Search for the cell housing the specified text and yield its [x, y] center coordinate. 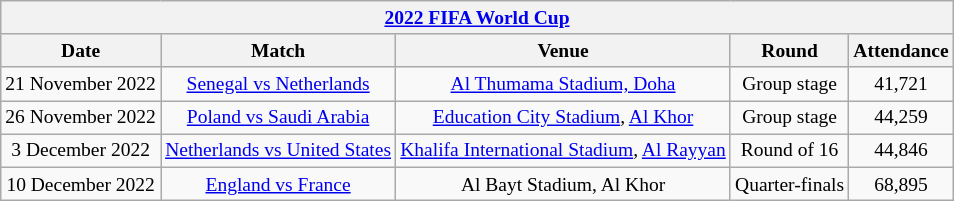
10 December 2022 [81, 184]
2022 FIFA World Cup [478, 18]
Match [278, 50]
Al Bayt Stadium, Al Khor [564, 184]
41,721 [902, 84]
Netherlands vs United States [278, 150]
44,846 [902, 150]
Senegal vs Netherlands [278, 84]
Round of 16 [789, 150]
21 November 2022 [81, 84]
Date [81, 50]
3 December 2022 [81, 150]
Khalifa International Stadium, Al Rayyan [564, 150]
Round [789, 50]
68,895 [902, 184]
Attendance [902, 50]
Venue [564, 50]
26 November 2022 [81, 118]
England vs France [278, 184]
Poland vs Saudi Arabia [278, 118]
44,259 [902, 118]
Education City Stadium, Al Khor [564, 118]
Al Thumama Stadium, Doha [564, 84]
Quarter-finals [789, 184]
